Search for the cell housing the specified text and yield its [x, y] center coordinate. 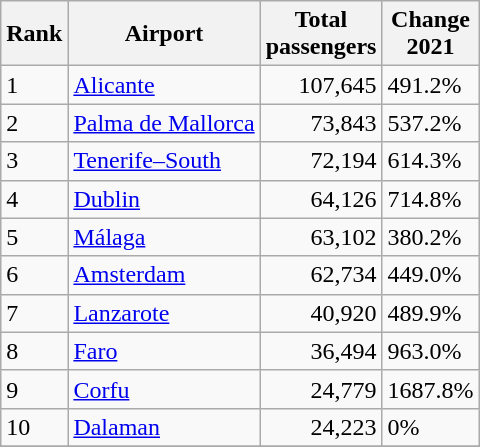
62,734 [321, 275]
Airport [164, 34]
449.0% [430, 275]
Dalaman [164, 427]
491.2% [430, 85]
40,920 [321, 313]
380.2% [430, 237]
537.2% [430, 123]
1 [34, 85]
73,843 [321, 123]
63,102 [321, 237]
489.9% [430, 313]
Alicante [164, 85]
64,126 [321, 199]
Total passengers [321, 34]
107,645 [321, 85]
10 [34, 427]
5 [34, 237]
0% [430, 427]
Málaga [164, 237]
9 [34, 389]
1687.8% [430, 389]
72,194 [321, 161]
Faro [164, 351]
2 [34, 123]
614.3% [430, 161]
8 [34, 351]
24,223 [321, 427]
963.0% [430, 351]
Corfu [164, 389]
3 [34, 161]
Palma de Mallorca [164, 123]
Lanzarote [164, 313]
Rank [34, 34]
4 [34, 199]
7 [34, 313]
714.8% [430, 199]
Change2021 [430, 34]
Tenerife–South [164, 161]
36,494 [321, 351]
24,779 [321, 389]
Dublin [164, 199]
Amsterdam [164, 275]
6 [34, 275]
